Locate the cell with the specified text and output its [x, y] center coordinate. 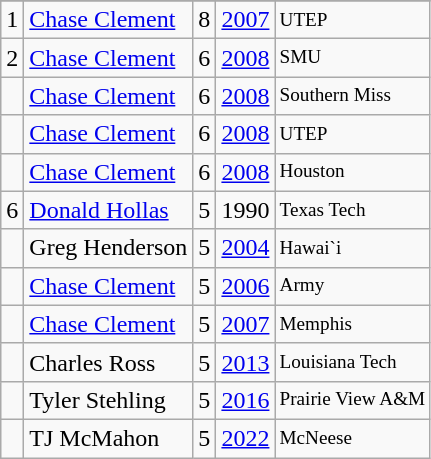
SMU [352, 58]
Donald Hollas [108, 210]
Tyler Stehling [108, 400]
Greg Henderson [108, 248]
2 [12, 58]
Texas Tech [352, 210]
Memphis [352, 324]
Prairie View A&M [352, 400]
Houston [352, 172]
Charles Ross [108, 362]
1 [12, 20]
2004 [246, 248]
Army [352, 286]
Southern Miss [352, 96]
TJ McMahon [108, 438]
McNeese [352, 438]
2006 [246, 286]
2022 [246, 438]
2016 [246, 400]
8 [204, 20]
Hawai`i [352, 248]
2013 [246, 362]
Louisiana Tech [352, 362]
1990 [246, 210]
